Locate the cell with the specified text and output its [X, Y] center coordinate. 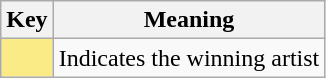
Key [27, 20]
Indicates the winning artist [189, 58]
Meaning [189, 20]
